From the cell containing the given text, extract its center point as [x, y] coordinate. 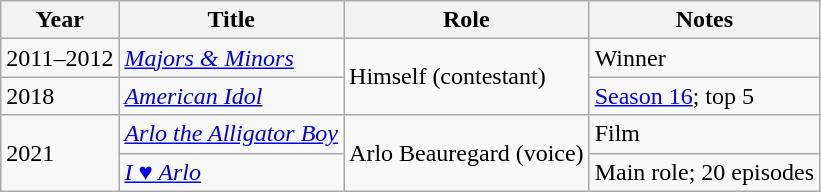
I ♥ Arlo [232, 172]
Season 16; top 5 [704, 96]
Winner [704, 58]
Arlo Beauregard (voice) [467, 153]
2018 [60, 96]
Himself (contestant) [467, 77]
Majors & Minors [232, 58]
Main role; 20 episodes [704, 172]
Arlo the Alligator Boy [232, 134]
Role [467, 20]
Film [704, 134]
American Idol [232, 96]
2011–2012 [60, 58]
Year [60, 20]
2021 [60, 153]
Notes [704, 20]
Title [232, 20]
